Output the (X, Y) coordinate of the center of the cell containing the given text.  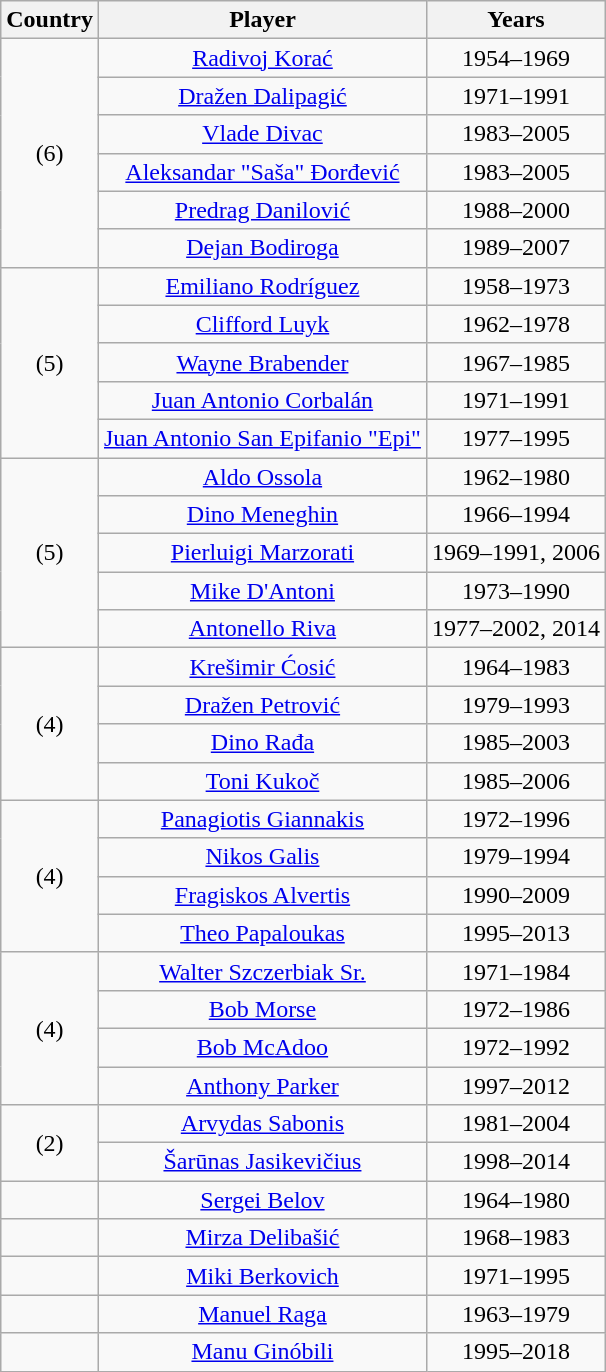
Pierluigi Marzorati (262, 553)
1985–2003 (516, 743)
Juan Antonio Corbalán (262, 400)
Years (516, 20)
Toni Kukoč (262, 781)
1962–1980 (516, 477)
1971–1984 (516, 971)
1964–1980 (516, 1200)
1962–1978 (516, 324)
1985–2006 (516, 781)
Manuel Raga (262, 1314)
Dražen Petrović (262, 705)
Country (50, 20)
Juan Antonio San Epifanio "Epi" (262, 438)
1981–2004 (516, 1124)
Wayne Brabender (262, 362)
Mirza Delibašić (262, 1238)
1977–1995 (516, 438)
1990–2009 (516, 895)
Panagiotis Giannakis (262, 819)
1967–1985 (516, 362)
1973–1990 (516, 591)
Krešimir Ćosić (262, 667)
Bob Morse (262, 1009)
1968–1983 (516, 1238)
1977–2002, 2014 (516, 629)
Nikos Galis (262, 857)
1995–2013 (516, 933)
Emiliano Rodríguez (262, 286)
Dino Rađa (262, 743)
Radivoj Korać (262, 58)
1954–1969 (516, 58)
1998–2014 (516, 1162)
Aleksandar "Saša" Đorđević (262, 172)
Predrag Danilović (262, 210)
Theo Papaloukas (262, 933)
1979–1994 (516, 857)
1997–2012 (516, 1085)
Mike D'Antoni (262, 591)
Arvydas Sabonis (262, 1124)
Manu Ginóbili (262, 1352)
1988–2000 (516, 210)
Sergei Belov (262, 1200)
(2) (50, 1143)
Dino Meneghin (262, 515)
Anthony Parker (262, 1085)
1966–1994 (516, 515)
(6) (50, 153)
1989–2007 (516, 248)
1972–1986 (516, 1009)
1971–1995 (516, 1276)
Dejan Bodiroga (262, 248)
Bob McAdoo (262, 1047)
Antonello Riva (262, 629)
1972–1992 (516, 1047)
Fragiskos Alvertis (262, 895)
1963–1979 (516, 1314)
1958–1973 (516, 286)
Miki Berkovich (262, 1276)
1995–2018 (516, 1352)
Vlade Divac (262, 134)
Dražen Dalipagić (262, 96)
Player (262, 20)
1972–1996 (516, 819)
1964–1983 (516, 667)
1969–1991, 2006 (516, 553)
Aldo Ossola (262, 477)
Clifford Luyk (262, 324)
1979–1993 (516, 705)
Šarūnas Jasikevičius (262, 1162)
Walter Szczerbiak Sr. (262, 971)
